Detect which cell encompasses the target text, then output its [x, y] center coordinate. 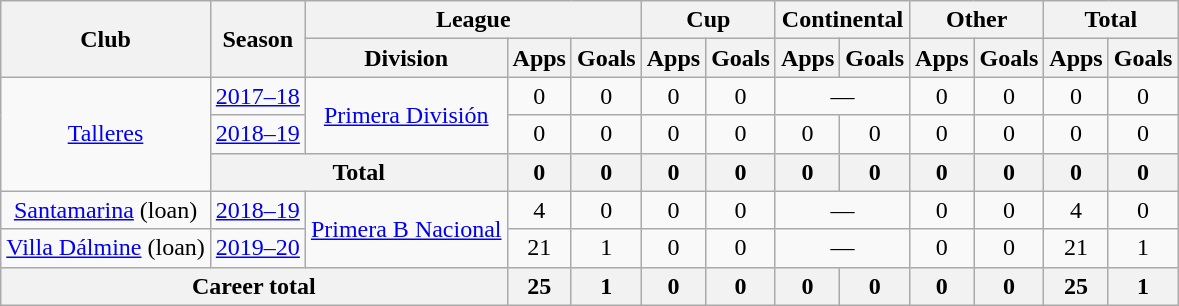
2017–18 [258, 96]
Other [977, 20]
2019–20 [258, 248]
Cup [708, 20]
Primera División [406, 115]
Talleres [106, 134]
Club [106, 39]
Division [406, 58]
Santamarina (loan) [106, 210]
League [473, 20]
Season [258, 39]
Villa Dálmine (loan) [106, 248]
Continental [842, 20]
Primera B Nacional [406, 229]
Career total [254, 286]
